Pinpoint the cell where the given text exists, returning its [X, Y] midpoint coordinate. 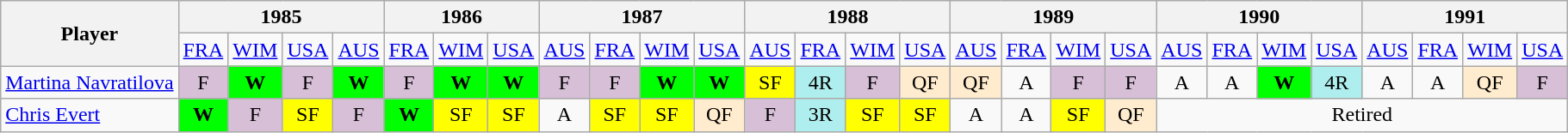
1990 [1259, 17]
1986 [462, 17]
1985 [281, 17]
1988 [847, 17]
Chris Evert [90, 115]
Martina Navratilova [90, 82]
1991 [1466, 17]
1989 [1054, 17]
Retired [1362, 115]
3R [821, 115]
Player [90, 33]
1987 [642, 17]
